Find where the given text appears and provide that cell's center as (x, y) coordinate. 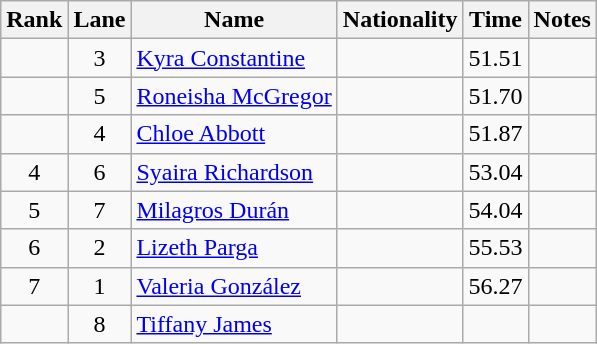
8 (100, 324)
Rank (34, 20)
Nationality (400, 20)
Notes (562, 20)
2 (100, 248)
51.70 (496, 96)
51.87 (496, 134)
Time (496, 20)
Lane (100, 20)
Lizeth Parga (234, 248)
Roneisha McGregor (234, 96)
Syaira Richardson (234, 172)
54.04 (496, 210)
Milagros Durán (234, 210)
51.51 (496, 58)
Valeria González (234, 286)
Kyra Constantine (234, 58)
Tiffany James (234, 324)
3 (100, 58)
56.27 (496, 286)
Chloe Abbott (234, 134)
Name (234, 20)
1 (100, 286)
55.53 (496, 248)
53.04 (496, 172)
